Scan for the cell matching the given text and deliver its (X, Y) coordinate at center. 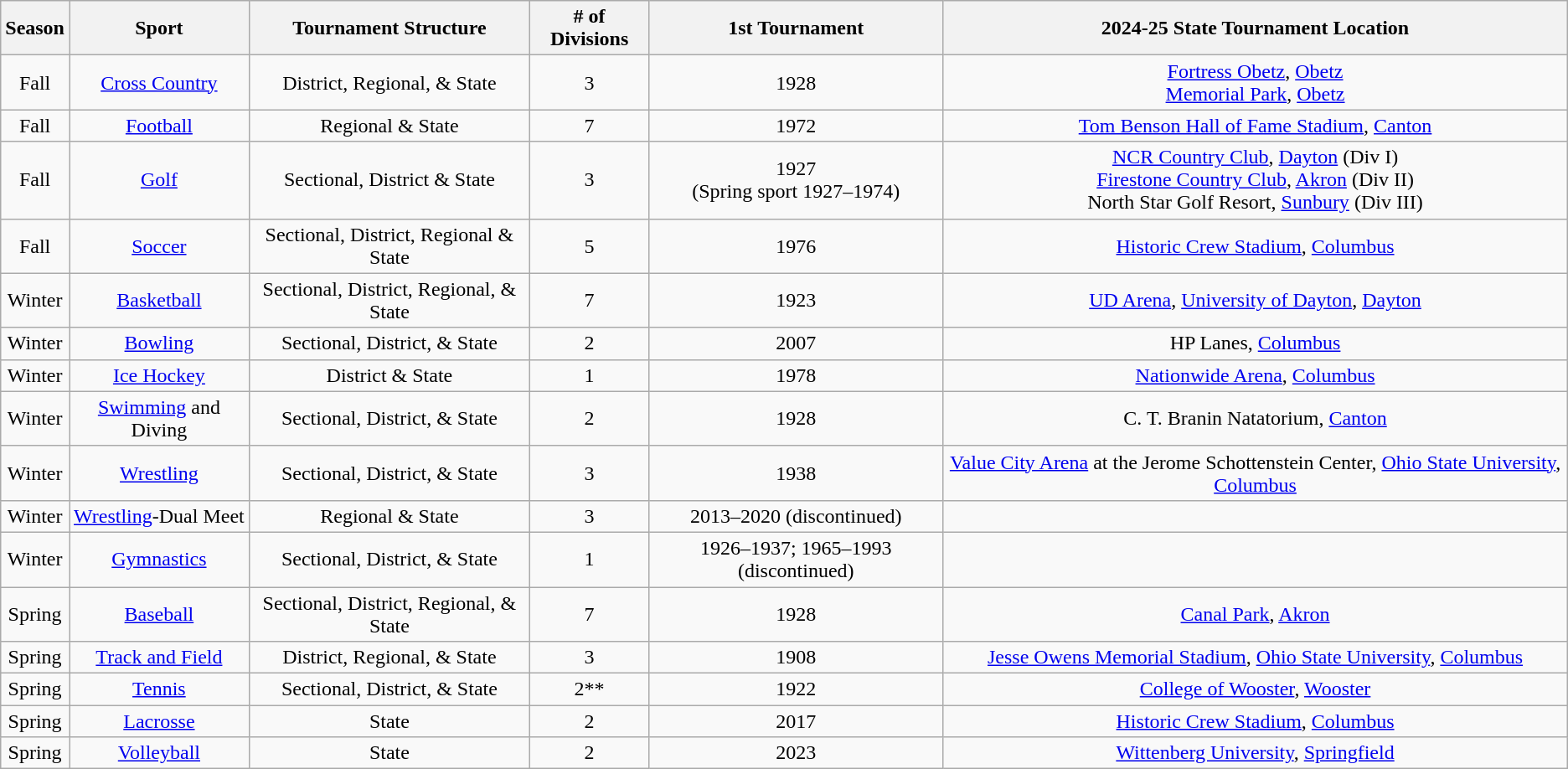
Football (159, 126)
Nationwide Arena, Columbus (1255, 375)
Bowling (159, 343)
5 (589, 246)
Sectional, District, Regional & State (389, 246)
UD Arena, University of Dayton, Dayton (1255, 300)
Wrestling (159, 472)
2013–2020 (discontinued) (796, 516)
District & State (389, 375)
Canal Park, Akron (1255, 613)
1926–1937; 1965–1993 (discontinued) (796, 560)
Cross Country (159, 82)
Wittenberg University, Springfield (1255, 753)
Tournament Structure (389, 28)
1908 (796, 658)
Season (35, 28)
Baseball (159, 613)
1976 (796, 246)
Gymnastics (159, 560)
1923 (796, 300)
Sport (159, 28)
Lacrosse (159, 721)
Tennis (159, 689)
Volleyball (159, 753)
Basketball (159, 300)
2** (589, 689)
Ice Hockey (159, 375)
C. T. Branin Natatorium, Canton (1255, 419)
1st Tournament (796, 28)
Jesse Owens Memorial Stadium, Ohio State University, Columbus (1255, 658)
College of Wooster, Wooster (1255, 689)
2024-25 State Tournament Location (1255, 28)
1938 (796, 472)
1978 (796, 375)
1972 (796, 126)
2023 (796, 753)
Track and Field (159, 658)
1927(Spring sport 1927–1974) (796, 180)
1922 (796, 689)
HP Lanes, Columbus (1255, 343)
Tom Benson Hall of Fame Stadium, Canton (1255, 126)
2017 (796, 721)
Swimming and Diving (159, 419)
# of Divisions (589, 28)
Sectional, District & State (389, 180)
Fortress Obetz, ObetzMemorial Park, Obetz (1255, 82)
2007 (796, 343)
NCR Country Club, Dayton (Div I)Firestone Country Club, Akron (Div II)North Star Golf Resort, Sunbury (Div III) (1255, 180)
Soccer (159, 246)
Wrestling-Dual Meet (159, 516)
Golf (159, 180)
Value City Arena at the Jerome Schottenstein Center, Ohio State University, Columbus (1255, 472)
